Scan for the cell matching the given text and deliver its [X, Y] coordinate at center. 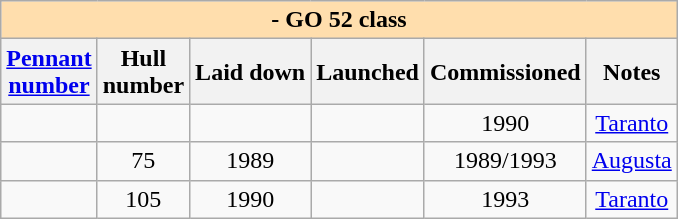
1993 [505, 199]
1989 [250, 161]
Pennantnumber [49, 72]
Hullnumber [143, 72]
Launched [368, 72]
Commissioned [505, 72]
1989/1993 [505, 161]
Notes [632, 72]
Augusta [632, 161]
- GO 52 class [340, 20]
75 [143, 161]
Laid down [250, 72]
105 [143, 199]
